Locate the cell with the specified text and output its [x, y] center coordinate. 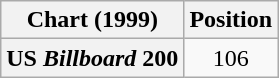
106 [231, 58]
Chart (1999) [92, 20]
Position [231, 20]
US Billboard 200 [92, 58]
